Capture the cell that displays the provided text and extract its [x, y] central coordinate. 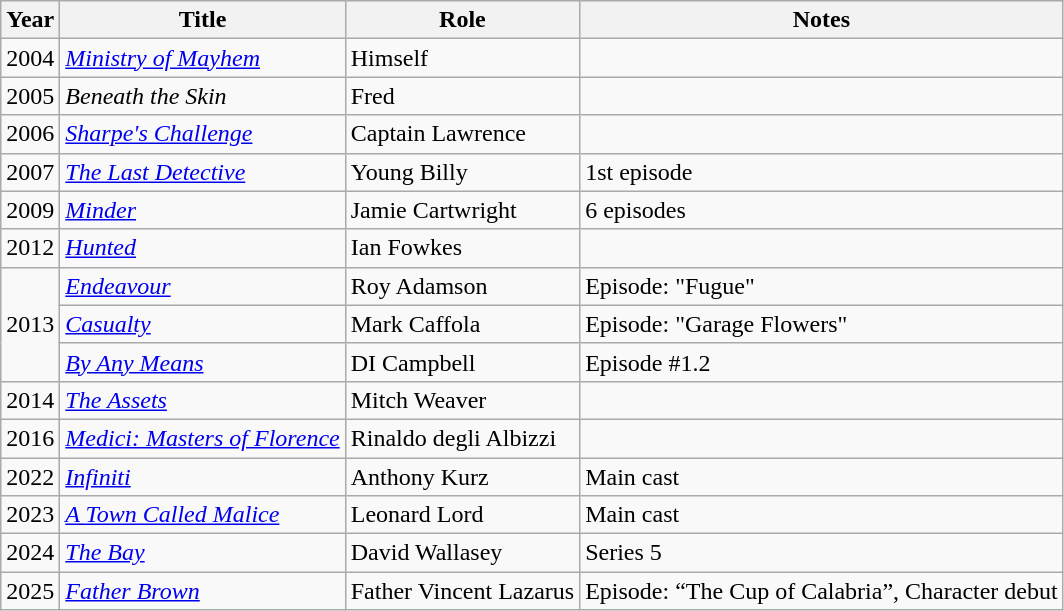
Endeavour [202, 286]
2024 [30, 553]
Sharpe's Challenge [202, 134]
2006 [30, 134]
2005 [30, 96]
Rinaldo degli Albizzi [462, 438]
Year [30, 20]
Episode: "Garage Flowers" [822, 324]
2012 [30, 248]
2007 [30, 172]
Ministry of Mayhem [202, 58]
Notes [822, 20]
DI Campbell [462, 362]
Mitch Weaver [462, 400]
2009 [30, 210]
Infiniti [202, 477]
Mark Caffola [462, 324]
Father Vincent Lazarus [462, 591]
By Any Means [202, 362]
Episode: “The Cup of Calabria”, Character debut [822, 591]
Minder [202, 210]
Himself [462, 58]
2013 [30, 324]
David Wallasey [462, 553]
Beneath the Skin [202, 96]
Captain Lawrence [462, 134]
Anthony Kurz [462, 477]
1st episode [822, 172]
2014 [30, 400]
The Bay [202, 553]
Roy Adamson [462, 286]
2004 [30, 58]
Ian Fowkes [462, 248]
6 episodes [822, 210]
Episode #1.2 [822, 362]
The Last Detective [202, 172]
A Town Called Malice [202, 515]
Series 5 [822, 553]
Jamie Cartwright [462, 210]
Hunted [202, 248]
Fred [462, 96]
Father Brown [202, 591]
2022 [30, 477]
Medici: Masters of Florence [202, 438]
2016 [30, 438]
Young Billy [462, 172]
Casualty [202, 324]
Role [462, 20]
Leonard Lord [462, 515]
Episode: "Fugue" [822, 286]
Title [202, 20]
2025 [30, 591]
The Assets [202, 400]
2023 [30, 515]
